From the cell containing the given text, extract its center point as [x, y] coordinate. 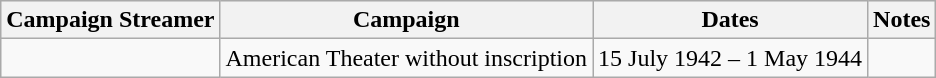
Dates [730, 20]
American Theater without inscription [406, 58]
15 July 1942 – 1 May 1944 [730, 58]
Campaign [406, 20]
Notes [902, 20]
Campaign Streamer [110, 20]
